From the cell containing the given text, extract its center point as [x, y] coordinate. 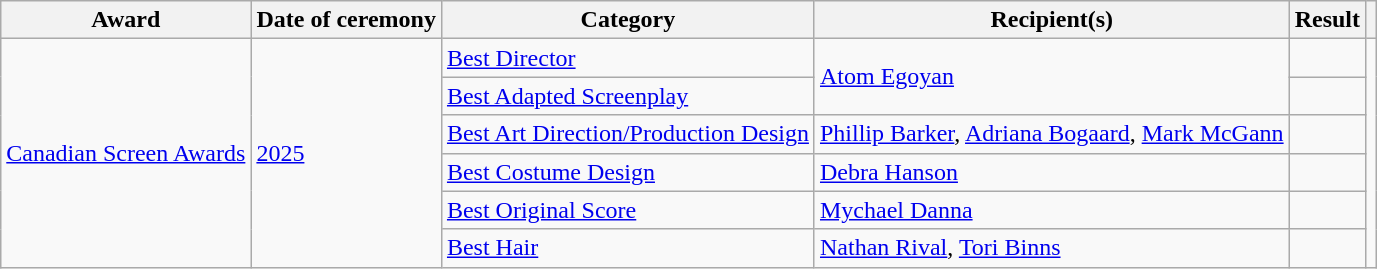
Phillip Barker, Adriana Bogaard, Mark McGann [1052, 134]
Canadian Screen Awards [126, 153]
Best Original Score [628, 210]
Best Adapted Screenplay [628, 96]
Debra Hanson [1052, 172]
Result [1327, 20]
Best Art Direction/Production Design [628, 134]
Best Hair [628, 248]
Date of ceremony [346, 20]
Best Director [628, 58]
Recipient(s) [1052, 20]
2025 [346, 153]
Atom Egoyan [1052, 77]
Award [126, 20]
Best Costume Design [628, 172]
Nathan Rival, Tori Binns [1052, 248]
Mychael Danna [1052, 210]
Category [628, 20]
